Extract the [x, y] coordinate from the center of the cell holding the provided text.  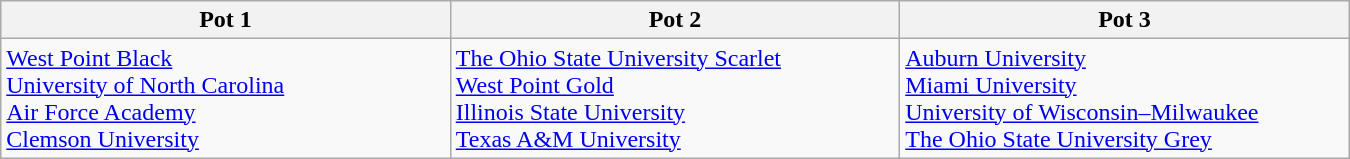
The Ohio State University ScarletWest Point GoldIllinois State UniversityTexas A&M University [674, 98]
Pot 3 [1125, 20]
Auburn UniversityMiami UniversityUniversity of Wisconsin–MilwaukeeThe Ohio State University Grey [1125, 98]
Pot 2 [674, 20]
Pot 1 [226, 20]
West Point BlackUniversity of North CarolinaAir Force AcademyClemson University [226, 98]
